Scan for the cell matching the given text and deliver its (X, Y) coordinate at center. 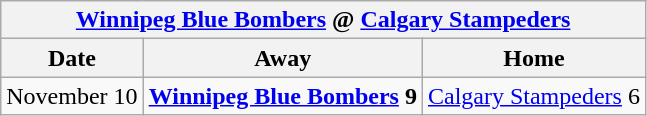
Home (534, 58)
Winnipeg Blue Bombers 9 (282, 96)
Away (282, 58)
Winnipeg Blue Bombers @ Calgary Stampeders (324, 20)
Calgary Stampeders 6 (534, 96)
November 10 (72, 96)
Date (72, 58)
